For the text-containing cell, return its midpoint in (X, Y) coordinate format. 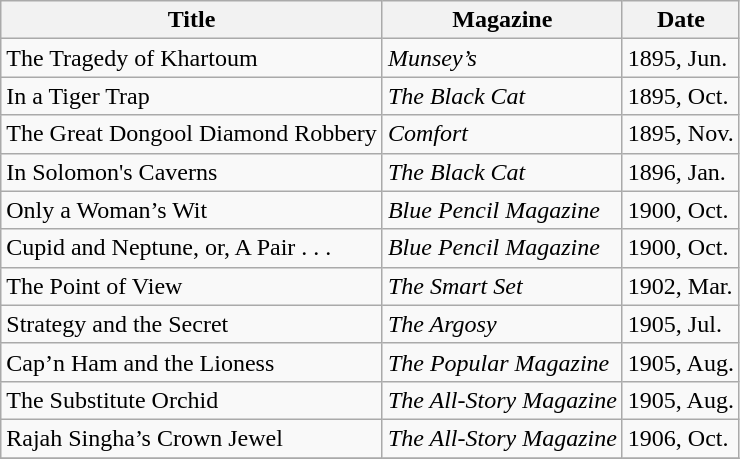
Cap’n Ham and the Lioness (192, 362)
In Solomon's Caverns (192, 172)
The Point of View (192, 286)
The Substitute Orchid (192, 400)
1895, Oct. (680, 96)
Munsey’s (502, 58)
Date (680, 20)
1895, Nov. (680, 134)
Only a Woman’s Wit (192, 210)
1905, Jul. (680, 324)
1895, Jun. (680, 58)
The Great Dongool Diamond Robbery (192, 134)
Cupid and Neptune, or, A Pair . . . (192, 248)
The Smart Set (502, 286)
Rajah Singha’s Crown Jewel (192, 438)
1902, Mar. (680, 286)
Comfort (502, 134)
In a Tiger Trap (192, 96)
The Popular Magazine (502, 362)
Strategy and the Secret (192, 324)
Magazine (502, 20)
1896, Jan. (680, 172)
The Argosy (502, 324)
The Tragedy of Khartoum (192, 58)
1906, Oct. (680, 438)
Title (192, 20)
